Detect which cell encompasses the target text, then output its [X, Y] center coordinate. 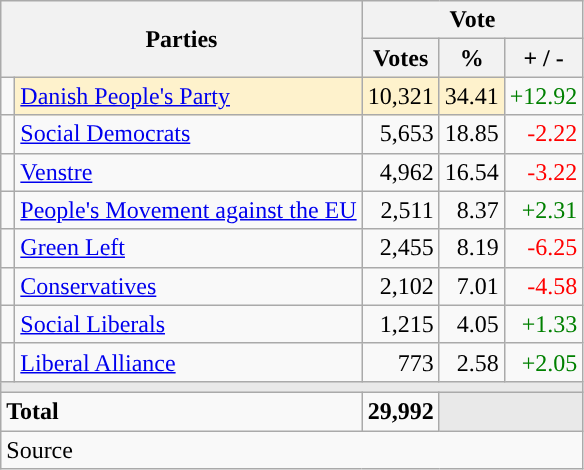
Parties [182, 39]
+12.92 [544, 96]
29,992 [400, 411]
4,962 [400, 172]
Venstre [188, 172]
Social Democrats [188, 134]
Social Liberals [188, 324]
7.01 [472, 286]
+1.33 [544, 324]
+ / - [544, 58]
-2.22 [544, 134]
People's Movement against the EU [188, 210]
8.37 [472, 210]
Danish People's Party [188, 96]
-4.58 [544, 286]
Liberal Alliance [188, 362]
18.85 [472, 134]
+2.05 [544, 362]
773 [400, 362]
10,321 [400, 96]
8.19 [472, 248]
4.05 [472, 324]
2,455 [400, 248]
Green Left [188, 248]
+2.31 [544, 210]
16.54 [472, 172]
2,511 [400, 210]
2,102 [400, 286]
% [472, 58]
1,215 [400, 324]
Votes [400, 58]
Source [292, 449]
2.58 [472, 362]
Conservatives [188, 286]
-6.25 [544, 248]
34.41 [472, 96]
Total [182, 411]
Vote [472, 20]
-3.22 [544, 172]
5,653 [400, 134]
